Capture the cell that displays the provided text and extract its [X, Y] central coordinate. 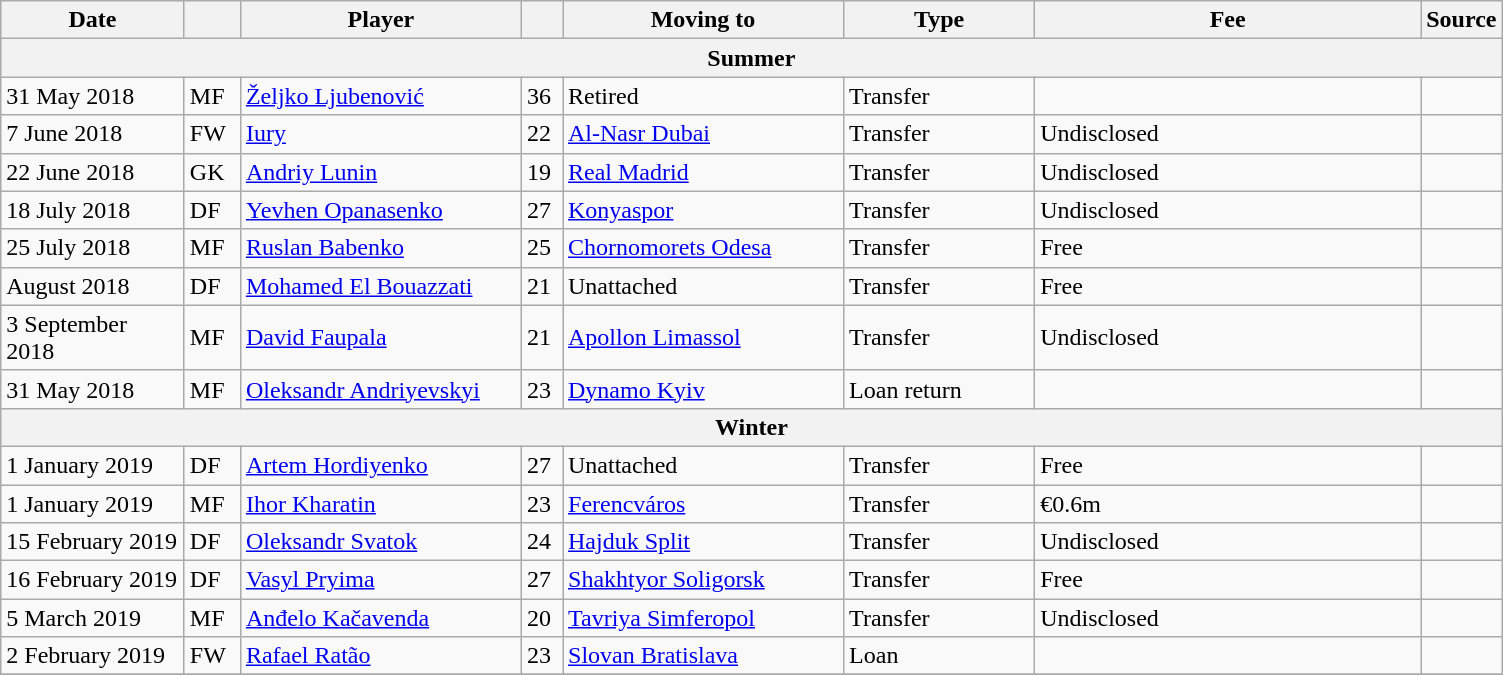
3 September 2018 [93, 338]
Apollon Limassol [702, 338]
Slovan Bratislava [702, 656]
Tavriya Simferopol [702, 618]
Rafael Ratão [380, 656]
Date [93, 20]
25 [542, 248]
Winter [752, 427]
Al-Nasr Dubai [702, 134]
Oleksandr Svatok [380, 542]
Ihor Kharatin [380, 503]
Artem Hordiyenko [380, 465]
18 July 2018 [93, 210]
Vasyl Pryima [380, 580]
David Faupala [380, 338]
Source [1462, 20]
Iury [380, 134]
25 July 2018 [93, 248]
Ruslan Babenko [380, 248]
Loan [940, 656]
5 March 2019 [93, 618]
Hajduk Split [702, 542]
Player [380, 20]
Fee [1228, 20]
Yevhen Opanasenko [380, 210]
Real Madrid [702, 172]
36 [542, 96]
Shakhtyor Soligorsk [702, 580]
22 June 2018 [93, 172]
Mohamed El Bouazzati [380, 286]
19 [542, 172]
Retired [702, 96]
16 February 2019 [93, 580]
Konyaspor [702, 210]
Oleksandr Andriyevskyi [380, 389]
Anđelo Kačavenda [380, 618]
2 February 2019 [93, 656]
Type [940, 20]
Chornomorets Odesa [702, 248]
15 February 2019 [93, 542]
22 [542, 134]
7 June 2018 [93, 134]
Andriy Lunin [380, 172]
GK [212, 172]
Željko Ljubenović [380, 96]
24 [542, 542]
Summer [752, 58]
Ferencváros [702, 503]
20 [542, 618]
€0.6m [1228, 503]
August 2018 [93, 286]
Dynamo Kyiv [702, 389]
Moving to [702, 20]
Loan return [940, 389]
